Search for the cell housing the specified text and yield its (X, Y) center coordinate. 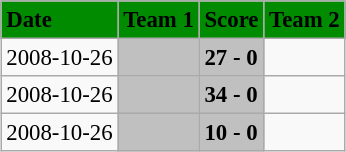
34 - 0 (232, 95)
Team 2 (304, 20)
Date (60, 20)
27 - 0 (232, 57)
Score (232, 20)
10 - 0 (232, 133)
Team 1 (158, 20)
